From the cell containing the given text, extract its center point as (x, y) coordinate. 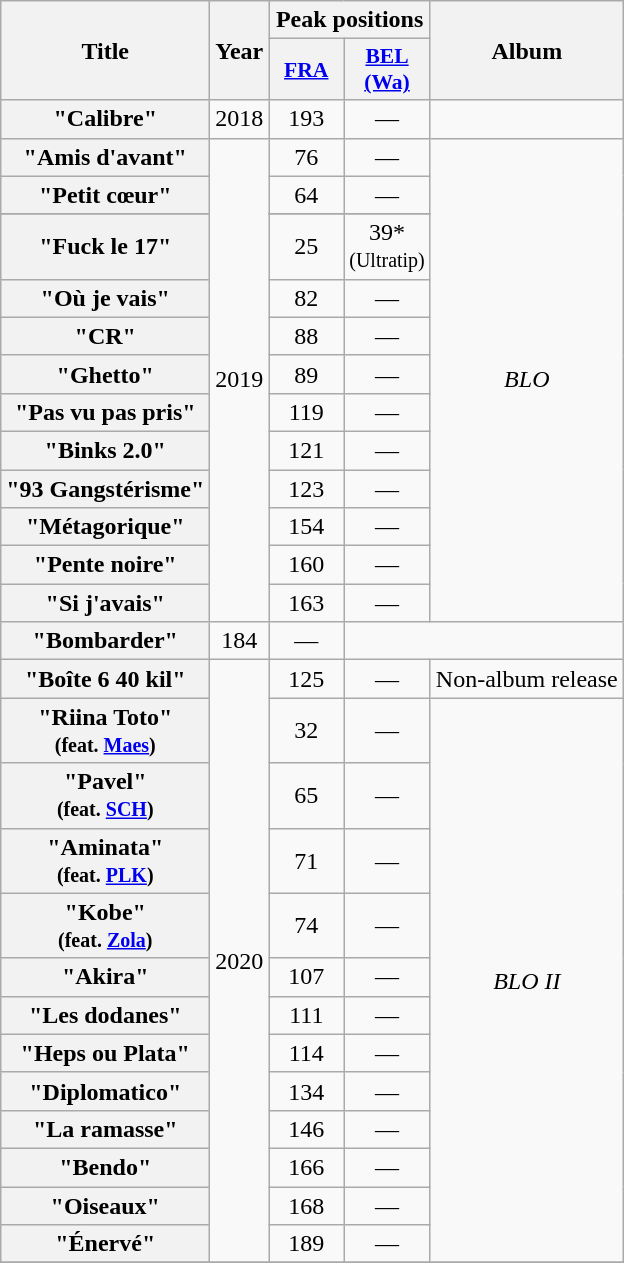
Non-album release (526, 679)
160 (306, 565)
"Riina Toto"(feat. Maes) (106, 730)
"Fuck le 17" (106, 246)
111 (306, 1015)
"Pas vu pas pris" (106, 412)
Year (240, 50)
"Si j'avais" (106, 603)
121 (306, 450)
125 (306, 679)
Album (526, 50)
"Les dodanes" (106, 1015)
166 (306, 1167)
"Pente noire" (106, 565)
25 (306, 246)
BLO II (526, 980)
123 (306, 489)
154 (306, 527)
"Petit cœur" (106, 195)
64 (306, 195)
134 (306, 1091)
"Énervé" (106, 1244)
88 (306, 336)
"Calibre" (106, 119)
"Métagorique" (106, 527)
71 (306, 860)
"Bombarder" (106, 641)
89 (306, 374)
"La ramasse" (106, 1129)
"93 Gangstérisme" (106, 489)
146 (306, 1129)
"Amis d'avant" (106, 157)
74 (306, 926)
"Boîte 6 40 kil" (106, 679)
Title (106, 50)
"Diplomatico" (106, 1091)
76 (306, 157)
"Binks 2.0" (106, 450)
"Heps ou Plata" (106, 1053)
2020 (240, 962)
82 (306, 298)
Peak positions (350, 20)
39*(Ultratip) (388, 246)
BLO (526, 380)
"CR" (106, 336)
"Aminata"(feat. PLK) (106, 860)
32 (306, 730)
168 (306, 1205)
119 (306, 412)
"Bendo" (106, 1167)
"Kobe"(feat. Zola) (106, 926)
107 (306, 977)
"Akira" (106, 977)
FRA (306, 70)
"Oiseaux" (106, 1205)
2019 (240, 380)
"Où je vais" (106, 298)
193 (306, 119)
"Pavel"(feat. SCH) (106, 796)
184 (240, 641)
"Ghetto" (106, 374)
2018 (240, 119)
BEL (Wa) (388, 70)
189 (306, 1244)
65 (306, 796)
114 (306, 1053)
163 (306, 603)
